Determine the [x, y] coordinate at the center of the cell enclosing the given text.  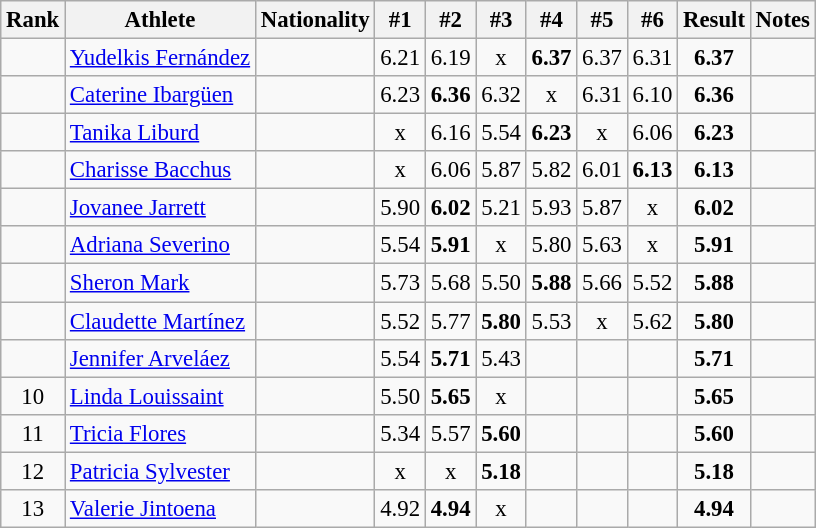
5.68 [450, 283]
5.90 [400, 208]
6.19 [450, 58]
Caterine Ibargüen [160, 95]
5.62 [652, 321]
Notes [782, 20]
5.93 [551, 208]
Charisse Bacchus [160, 170]
6.10 [652, 95]
Yudelkis Fernández [160, 58]
11 [33, 433]
#6 [652, 20]
Jennifer Arveláez [160, 358]
#3 [501, 20]
5.57 [450, 433]
4.92 [400, 509]
Athlete [160, 20]
Claudette Martínez [160, 321]
#4 [551, 20]
5.66 [602, 283]
Rank [33, 20]
#1 [400, 20]
5.73 [400, 283]
12 [33, 471]
#5 [602, 20]
Jovanee Jarrett [160, 208]
5.63 [602, 245]
Tricia Flores [160, 433]
5.82 [551, 170]
5.43 [501, 358]
13 [33, 509]
5.34 [400, 433]
#2 [450, 20]
5.21 [501, 208]
6.21 [400, 58]
5.77 [450, 321]
Patricia Sylvester [160, 471]
Valerie Jintoena [160, 509]
Linda Louissaint [160, 396]
6.16 [450, 133]
Sheron Mark [160, 283]
6.01 [602, 170]
Nationality [314, 20]
Result [714, 20]
Tanika Liburd [160, 133]
6.32 [501, 95]
Adriana Severino [160, 245]
10 [33, 396]
5.53 [551, 321]
